Return the [x, y] coordinate for the center point of the cell that contains the specified text.  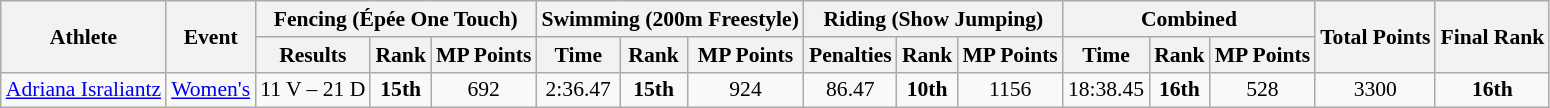
Fencing (Épée One Touch) [396, 19]
1156 [1010, 90]
86.47 [850, 90]
Results [312, 55]
Women's [210, 90]
Penalties [850, 55]
924 [746, 90]
528 [1262, 90]
10th [928, 90]
3300 [1375, 90]
Final Rank [1492, 36]
18:38.45 [1106, 90]
2:36.47 [578, 90]
11 V – 21 D [312, 90]
692 [484, 90]
Athlete [84, 36]
Adriana Israliantz [84, 90]
Total Points [1375, 36]
Riding (Show Jumping) [934, 19]
Event [210, 36]
Swimming (200m Freestyle) [670, 19]
Combined [1189, 19]
